Detect which cell encompasses the target text, then output its [X, Y] center coordinate. 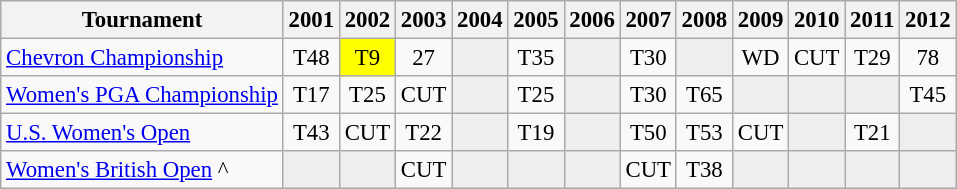
2005 [536, 20]
WD [760, 58]
2011 [872, 20]
2002 [367, 20]
2004 [480, 20]
T45 [928, 95]
2012 [928, 20]
T48 [311, 58]
78 [928, 58]
T65 [704, 95]
T50 [648, 133]
T21 [872, 133]
2009 [760, 20]
2008 [704, 20]
T29 [872, 58]
U.S. Women's Open [142, 133]
2001 [311, 20]
2010 [817, 20]
2007 [648, 20]
2006 [592, 20]
2003 [424, 20]
Women's PGA Championship [142, 95]
Women's British Open ^ [142, 170]
27 [424, 58]
T35 [536, 58]
T9 [367, 58]
Chevron Championship [142, 58]
T43 [311, 133]
T22 [424, 133]
Tournament [142, 20]
T19 [536, 133]
T17 [311, 95]
T38 [704, 170]
T53 [704, 133]
